Return the [X, Y] coordinate for the center point of the cell that contains the specified text.  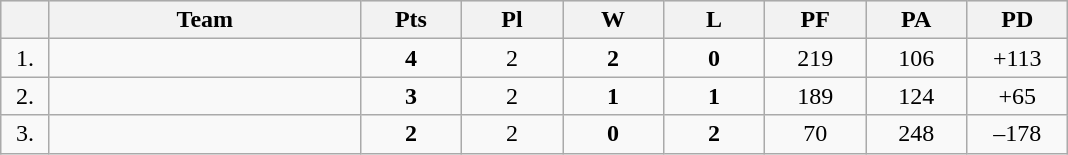
1. [26, 58]
+65 [1018, 96]
189 [816, 96]
PA [916, 20]
2. [26, 96]
248 [916, 134]
L [714, 20]
+113 [1018, 58]
4 [410, 58]
106 [916, 58]
PD [1018, 20]
70 [816, 134]
Team [204, 20]
Pl [512, 20]
3. [26, 134]
PF [816, 20]
W [612, 20]
–178 [1018, 134]
124 [916, 96]
3 [410, 96]
219 [816, 58]
Pts [410, 20]
